Search for the cell housing the specified text and yield its (x, y) center coordinate. 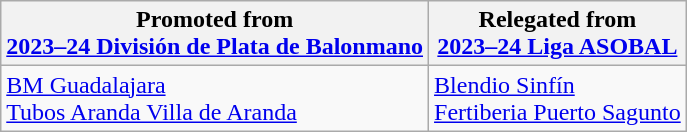
BM GuadalajaraTubos Aranda Villa de Aranda (215, 98)
Promoted from2023–24 División de Plata de Balonmano (215, 34)
Blendio SinfínFertiberia Puerto Sagunto (558, 98)
Relegated from2023–24 Liga ASOBAL (558, 34)
